Identify which cell holds the provided text, then report its (X, Y) central coordinate. 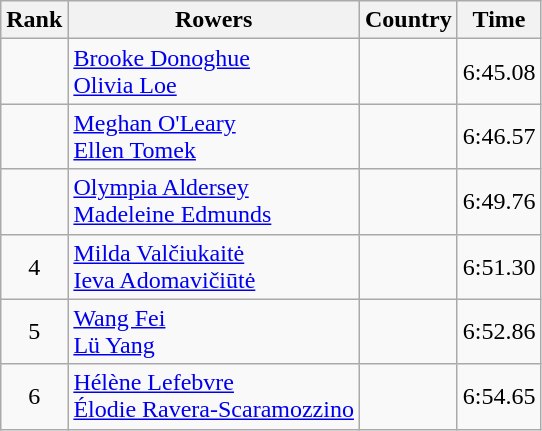
5 (34, 332)
6:51.30 (499, 266)
6:46.57 (499, 136)
Wang FeiLü Yang (214, 332)
6:54.65 (499, 396)
Olympia AlderseyMadeleine Edmunds (214, 202)
6:49.76 (499, 202)
Rowers (214, 20)
Country (408, 20)
Rank (34, 20)
Milda ValčiukaitėIeva Adomavičiūtė (214, 266)
Brooke DonoghueOlivia Loe (214, 72)
Meghan O'LearyEllen Tomek (214, 136)
Hélène LefebvreÉlodie Ravera-Scaramozzino (214, 396)
4 (34, 266)
6:52.86 (499, 332)
6 (34, 396)
Time (499, 20)
6:45.08 (499, 72)
